Provide the [x, y] coordinate of the cell's center where the given text is located.  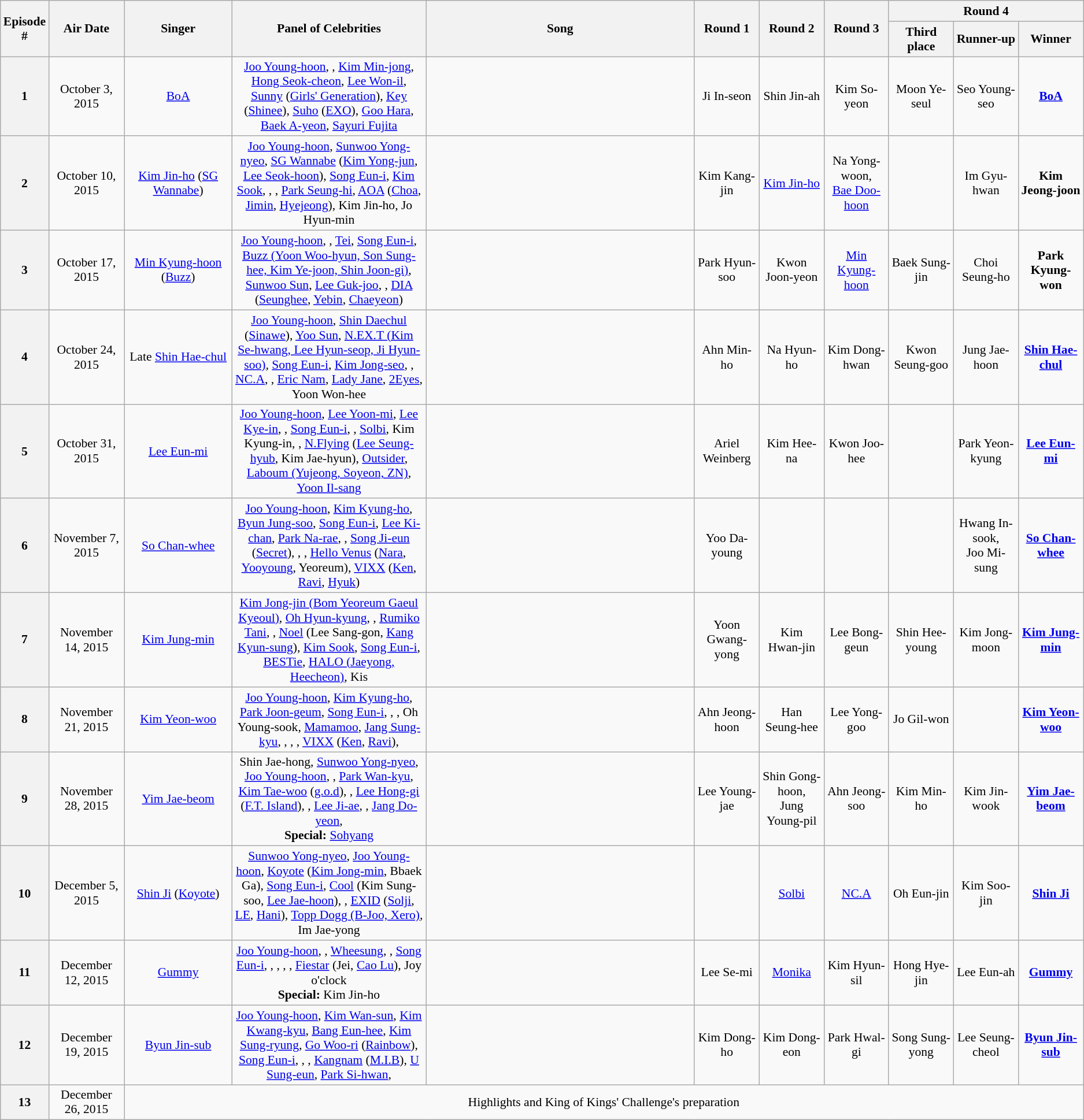
Kim Hee-na [791, 451]
Lee Bong-geun [856, 640]
Kim Hwan-jin [791, 640]
Lee Eun-ah [986, 973]
Kim Dong-eon [791, 1045]
Third place [921, 39]
Na Hyun-ho [791, 357]
Joo Young-hoon, , Wheesung, , Song Eun-i, , , , , Fiestar (Jei, Cao Lu), Joy o'clockSpecial: Kim Jin-ho [328, 973]
Yoo Da-young [727, 546]
Kim Jin-wook [986, 799]
Kim Hyun-sil [856, 973]
Solbi [791, 893]
Kwon Joon-yeon [791, 270]
Kim Min-ho [921, 799]
November 14, 2015 [87, 640]
Panel of Celebrities [328, 29]
3 [24, 270]
Min Kyung-hoon (Buzz) [178, 270]
Kim Jong-moon [986, 640]
Jung Jae-hoon [986, 357]
Kim Jin-ho (SG Wannabe) [178, 184]
7 [24, 640]
Shin Jin-ah [791, 97]
4 [24, 357]
12 [24, 1045]
October 3, 2015 [87, 97]
Late Shin Hae-chul [178, 357]
Shin Ji (Koyote) [178, 893]
Highlights and King of Kings' Challenge's preparation [604, 1103]
Na Yong-woon,Bae Doo-hoon [856, 184]
13 [24, 1103]
6 [24, 546]
Lee Yong-goo [856, 720]
Han Seung-hee [791, 720]
Runner-up [986, 39]
Kim Kang-jin [727, 184]
Oh Eun-jin [921, 893]
1 [24, 97]
Ji In-seon [727, 97]
5 [24, 451]
Joo Young-hoon, Kim Kyung-ho, Park Joon-geum, Song Eun-i, , , Oh Young-sook, Mamamoo, Jang Sung-kyu, , , , VIXX (Ken, Ravi), [328, 720]
Song Sung-yong [921, 1045]
Choi Seung-ho [986, 270]
October 10, 2015 [87, 184]
Song [561, 29]
Yoon Gwang-yong [727, 640]
11 [24, 973]
Ahn Jeong-hoon [727, 720]
Kwon Joo-hee [856, 451]
9 [24, 799]
October 24, 2015 [87, 357]
Kwon Seung-goo [921, 357]
8 [24, 720]
Kim Dong-hwan [856, 357]
Shin Hee-young [921, 640]
Park Yeon-kyung [986, 451]
Round 3 [856, 29]
Lee Young-jae [727, 799]
October 17, 2015 [87, 270]
Ahn Min-ho [727, 357]
Shin Hae-chul [1050, 357]
Park Kyung-won [1050, 270]
December 26, 2015 [87, 1103]
Hwang In-sook,Joo Mi-sung [986, 546]
Monika [791, 973]
Jo Gil-won [921, 720]
Air Date [87, 29]
December 5, 2015 [87, 893]
Shin Ji [1050, 893]
Kim Dong-ho [727, 1045]
Moon Ye-seul [921, 97]
Kim Jin-ho [791, 184]
Min Kyung-hoon [856, 270]
October 31, 2015 [87, 451]
Winner [1050, 39]
November 7, 2015 [87, 546]
Round 1 [727, 29]
December 19, 2015 [87, 1045]
Ahn Jeong-soo [856, 799]
Baek Sung-jin [921, 270]
Episode # [24, 29]
Kim So-yeon [856, 97]
Lee Seung-cheol [986, 1045]
Seo Young-seo [986, 97]
Singer [178, 29]
Hong Hye-jin [921, 973]
10 [24, 893]
NC.A [856, 893]
Ariel Weinberg [727, 451]
Park Hyun-soo [727, 270]
2 [24, 184]
Kim Jeong-joon [1050, 184]
Round 2 [791, 29]
Kim Soo-jin [986, 893]
Park Hwal-gi [856, 1045]
November 21, 2015 [87, 720]
December 12, 2015 [87, 973]
Shin Gong-hoon,Jung Young-pil [791, 799]
Im Gyu-hwan [986, 184]
Lee Se-mi [727, 973]
Round 4 [986, 11]
November 28, 2015 [87, 799]
